Provide the (X, Y) coordinate of the cell's center where the given text is located.  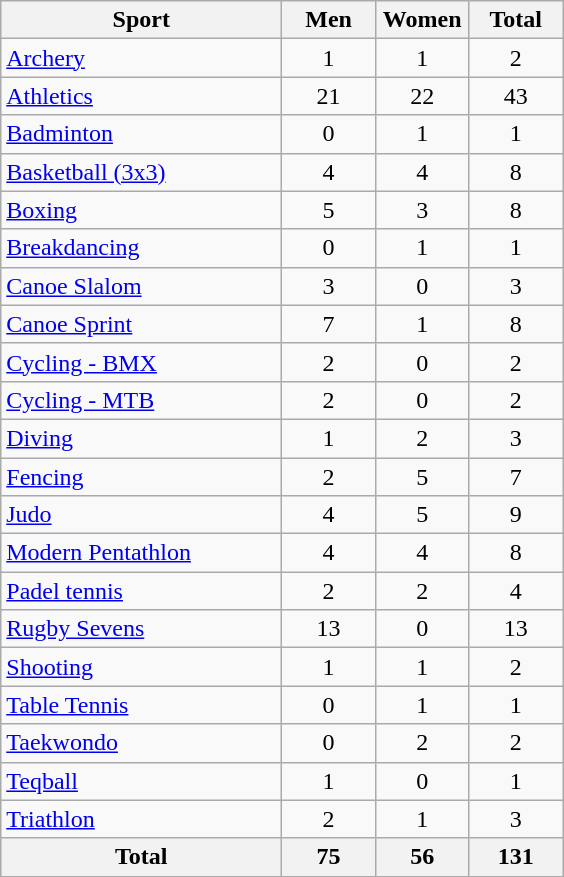
43 (516, 96)
Basketball (3x3) (142, 172)
Men (329, 20)
Shooting (142, 667)
Teqball (142, 781)
75 (329, 857)
131 (516, 857)
Canoe Sprint (142, 324)
21 (329, 96)
Taekwondo (142, 743)
Breakdancing (142, 248)
Cycling - MTB (142, 400)
Women (422, 20)
Fencing (142, 477)
9 (516, 515)
Triathlon (142, 819)
Rugby Sevens (142, 629)
Canoe Slalom (142, 286)
Padel tennis (142, 591)
Badminton (142, 134)
Modern Pentathlon (142, 553)
Table Tennis (142, 705)
Sport (142, 20)
Boxing (142, 210)
56 (422, 857)
Athletics (142, 96)
Archery (142, 58)
Cycling - BMX (142, 362)
22 (422, 96)
Diving (142, 438)
Judo (142, 515)
